Find where the given text appears and provide that cell's center as [X, Y] coordinate. 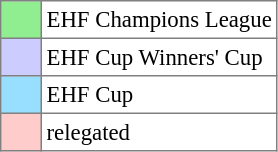
relegated [159, 132]
EHF Cup [159, 95]
EHF Champions League [159, 20]
EHF Cup Winners' Cup [159, 57]
